Provide the [x, y] coordinate of the cell's center where the given text is located.  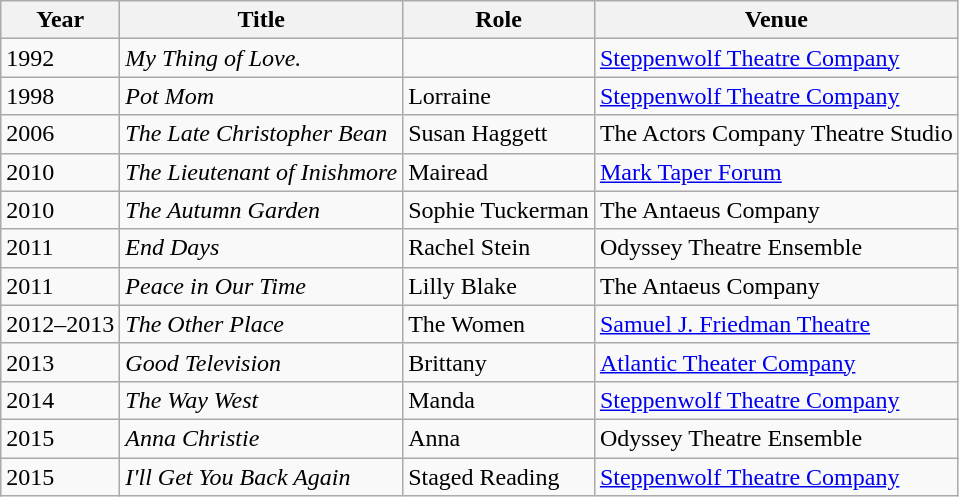
Samuel J. Friedman Theatre [776, 324]
Staged Reading [499, 477]
The Other Place [262, 324]
Brittany [499, 362]
2012–2013 [60, 324]
Atlantic Theater Company [776, 362]
Lilly Blake [499, 286]
My Thing of Love. [262, 58]
Pot Mom [262, 96]
Peace in Our Time [262, 286]
The Autumn Garden [262, 210]
Anna [499, 438]
The Women [499, 324]
2013 [60, 362]
Anna Christie [262, 438]
Susan Haggett [499, 134]
2006 [60, 134]
1998 [60, 96]
Mairead [499, 172]
Manda [499, 400]
The Actors Company Theatre Studio [776, 134]
Good Television [262, 362]
Lorraine [499, 96]
I'll Get You Back Again [262, 477]
End Days [262, 248]
Title [262, 20]
Role [499, 20]
Mark Taper Forum [776, 172]
Venue [776, 20]
2014 [60, 400]
The Lieutenant of Inishmore [262, 172]
Year [60, 20]
The Way West [262, 400]
Sophie Tuckerman [499, 210]
Rachel Stein [499, 248]
1992 [60, 58]
The Late Christopher Bean [262, 134]
